Return the [X, Y] coordinate for the center point of the cell that contains the specified text.  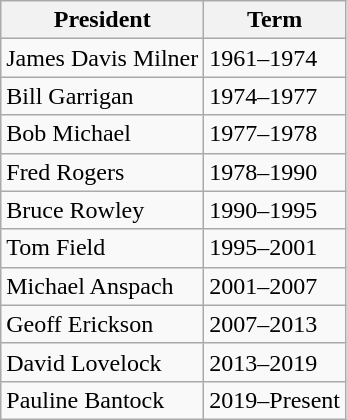
President [102, 20]
Tom Field [102, 248]
Geoff Erickson [102, 324]
Michael Anspach [102, 286]
David Lovelock [102, 362]
2007–2013 [275, 324]
1995–2001 [275, 248]
Bill Garrigan [102, 96]
2019–Present [275, 400]
Term [275, 20]
2013–2019 [275, 362]
Fred Rogers [102, 172]
1990–1995 [275, 210]
1961–1974 [275, 58]
1977–1978 [275, 134]
1978–1990 [275, 172]
Bruce Rowley [102, 210]
Pauline Bantock [102, 400]
1974–1977 [275, 96]
2001–2007 [275, 286]
James Davis Milner [102, 58]
Bob Michael [102, 134]
